Capture the cell that displays the provided text and extract its [x, y] central coordinate. 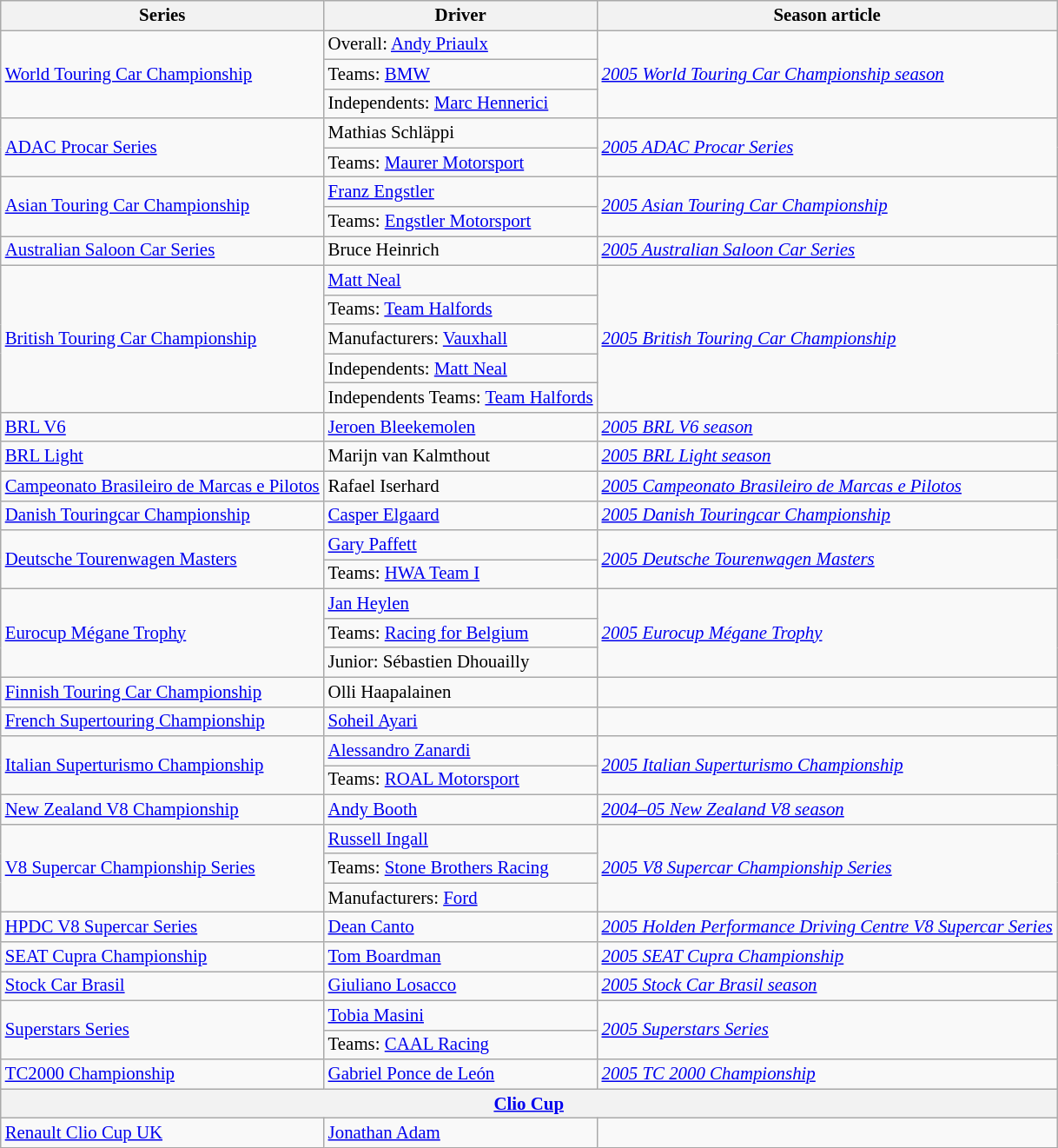
2005 Asian Touring Car Championship [827, 207]
BRL Light [162, 456]
Teams: CAAL Racing [460, 1045]
Teams: Engstler Motorsport [460, 222]
2005 Danish Touringcar Championship [827, 515]
Teams: HWA Team I [460, 574]
Asian Touring Car Championship [162, 207]
2005 Holden Performance Driving Centre V8 Supercar Series [827, 927]
2005 Campeonato Brasileiro de Marcas e Pilotos [827, 486]
Stock Car Brasil [162, 986]
Gary Paffett [460, 545]
2005 Superstars Series [827, 1030]
Driver [460, 16]
Marijn van Kalmthout [460, 456]
British Touring Car Championship [162, 339]
Russell Ingall [460, 839]
SEAT Cupra Championship [162, 957]
Teams: Team Halfords [460, 309]
Franz Engstler [460, 192]
Series [162, 16]
Jeroen Bleekemolen [460, 427]
Alessandro Zanardi [460, 751]
Rafael Iserhard [460, 486]
Matt Neal [460, 280]
2005 Eurocup Mégane Trophy [827, 634]
2005 Australian Saloon Car Series [827, 250]
Teams: BMW [460, 74]
French Supertouring Championship [162, 721]
2005 ADAC Procar Series [827, 148]
Australian Saloon Car Series [162, 250]
Renault Clio Cup UK [162, 1133]
Dean Canto [460, 927]
Season article [827, 16]
Teams: ROAL Motorsport [460, 780]
2004–05 New Zealand V8 season [827, 809]
Finnish Touring Car Championship [162, 692]
Manufacturers: Vauxhall [460, 339]
Jan Heylen [460, 604]
2005 TC 2000 Championship [827, 1074]
HPDC V8 Supercar Series [162, 927]
Superstars Series [162, 1030]
Tom Boardman [460, 957]
Casper Elgaard [460, 515]
Tobia Masini [460, 1015]
Junior: Sébastien Dhouailly [460, 662]
Olli Haapalainen [460, 692]
Overall: Andy Priaulx [460, 44]
Danish Touringcar Championship [162, 515]
Mathias Schläppi [460, 133]
V8 Supercar Championship Series [162, 868]
Soheil Ayari [460, 721]
Clio Cup [529, 1104]
TC2000 Championship [162, 1074]
Teams: Stone Brothers Racing [460, 868]
Campeonato Brasileiro de Marcas e Pilotos [162, 486]
Eurocup Mégane Trophy [162, 634]
2005 World Touring Car Championship season [827, 74]
New Zealand V8 Championship [162, 809]
Independents Teams: Team Halfords [460, 398]
ADAC Procar Series [162, 148]
Teams: Maurer Motorsport [460, 163]
Independents: Marc Hennerici [460, 103]
Bruce Heinrich [460, 250]
Italian Superturismo Championship [162, 766]
2005 Deutsche Tourenwagen Masters [827, 560]
Manufacturers: Ford [460, 898]
2005 BRL Light season [827, 456]
Deutsche Tourenwagen Masters [162, 560]
Gabriel Ponce de León [460, 1074]
Teams: Racing for Belgium [460, 633]
Andy Booth [460, 809]
World Touring Car Championship [162, 74]
Independents: Matt Neal [460, 368]
2005 Italian Superturismo Championship [827, 766]
2005 BRL V6 season [827, 427]
2005 British Touring Car Championship [827, 339]
Giuliano Losacco [460, 986]
2005 SEAT Cupra Championship [827, 957]
Jonathan Adam [460, 1133]
2005 Stock Car Brasil season [827, 986]
BRL V6 [162, 427]
2005 V8 Supercar Championship Series [827, 868]
